Return the (x, y) coordinate for the center point of the cell that contains the specified text.  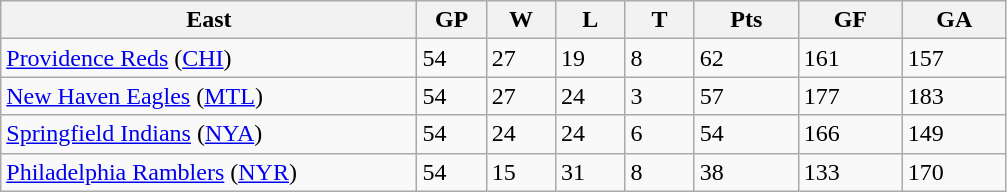
Springfield Indians (NYA) (209, 134)
133 (850, 172)
Pts (746, 20)
New Haven Eagles (MTL) (209, 96)
149 (954, 134)
183 (954, 96)
166 (850, 134)
19 (590, 58)
T (660, 20)
157 (954, 58)
GP (452, 20)
177 (850, 96)
Philadelphia Ramblers (NYR) (209, 172)
31 (590, 172)
East (209, 20)
62 (746, 58)
GF (850, 20)
GA (954, 20)
6 (660, 134)
L (590, 20)
161 (850, 58)
W (520, 20)
15 (520, 172)
57 (746, 96)
3 (660, 96)
170 (954, 172)
38 (746, 172)
Providence Reds (CHI) (209, 58)
